Determine the [X, Y] coordinate at the center of the cell enclosing the given text.  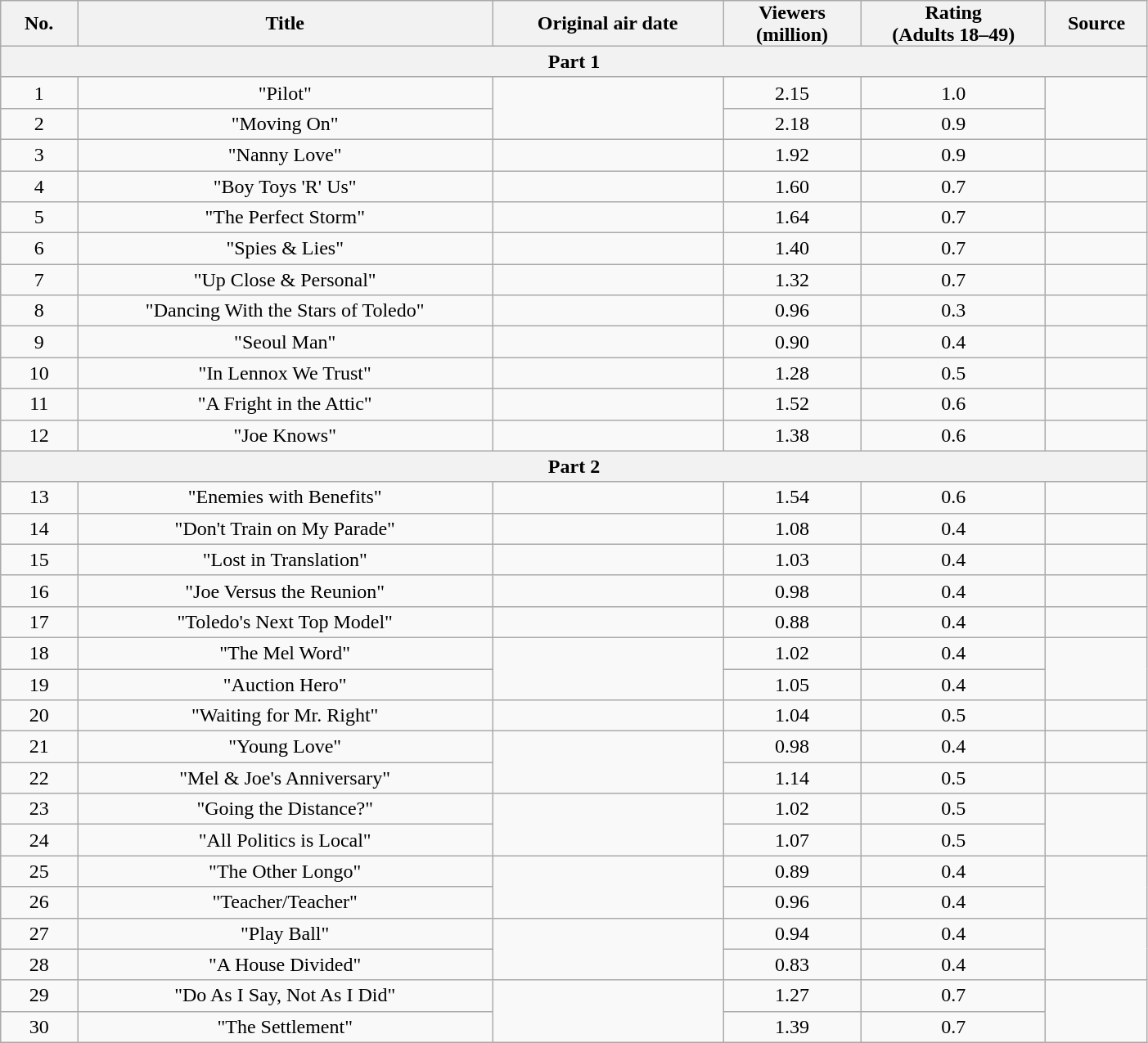
"Seoul Man" [285, 342]
8 [39, 311]
"The Perfect Storm" [285, 218]
Viewers(million) [792, 24]
1.27 [792, 996]
26 [39, 902]
Rating(Adults 18–49) [954, 24]
1.40 [792, 249]
"Pilot" [285, 92]
5 [39, 218]
30 [39, 1027]
15 [39, 560]
"Dancing With the Stars of Toledo" [285, 311]
19 [39, 685]
Original air date [608, 24]
0.89 [792, 871]
1.52 [792, 404]
"Lost in Translation" [285, 560]
"Boy Toys 'R' Us" [285, 186]
"Enemies with Benefits" [285, 497]
"The Settlement" [285, 1027]
"The Other Longo" [285, 871]
1.03 [792, 560]
"Waiting for Mr. Right" [285, 716]
28 [39, 964]
6 [39, 249]
"Spies & Lies" [285, 249]
10 [39, 373]
Part 2 [574, 466]
1.0 [954, 92]
1.05 [792, 685]
2.15 [792, 92]
"Going the Distance?" [285, 809]
1.04 [792, 716]
23 [39, 809]
"All Politics is Local" [285, 840]
1.08 [792, 528]
0.90 [792, 342]
"In Lennox We Trust" [285, 373]
"Mel & Joe's Anniversary" [285, 778]
16 [39, 591]
7 [39, 280]
"A House Divided" [285, 964]
1.64 [792, 218]
4 [39, 186]
"Joe Versus the Reunion" [285, 591]
No. [39, 24]
0.88 [792, 622]
20 [39, 716]
"Don't Train on My Parade" [285, 528]
2.18 [792, 124]
1.14 [792, 778]
13 [39, 497]
0.94 [792, 933]
0.3 [954, 311]
1.39 [792, 1027]
0.83 [792, 964]
1.60 [792, 186]
22 [39, 778]
"Toledo's Next Top Model" [285, 622]
"Auction Hero" [285, 685]
18 [39, 653]
"The Mel Word" [285, 653]
29 [39, 996]
"Moving On" [285, 124]
"Play Ball" [285, 933]
27 [39, 933]
"Do As I Say, Not As I Did" [285, 996]
1 [39, 92]
1.28 [792, 373]
21 [39, 747]
1.07 [792, 840]
Source [1096, 24]
12 [39, 435]
Title [285, 24]
24 [39, 840]
Part 1 [574, 61]
1.92 [792, 155]
"Teacher/Teacher" [285, 902]
9 [39, 342]
"A Fright in the Attic" [285, 404]
1.32 [792, 280]
11 [39, 404]
1.38 [792, 435]
"Joe Knows" [285, 435]
"Up Close & Personal" [285, 280]
3 [39, 155]
25 [39, 871]
"Young Love" [285, 747]
17 [39, 622]
1.54 [792, 497]
2 [39, 124]
"Nanny Love" [285, 155]
14 [39, 528]
